Locate the cell with the specified text and output its (X, Y) center coordinate. 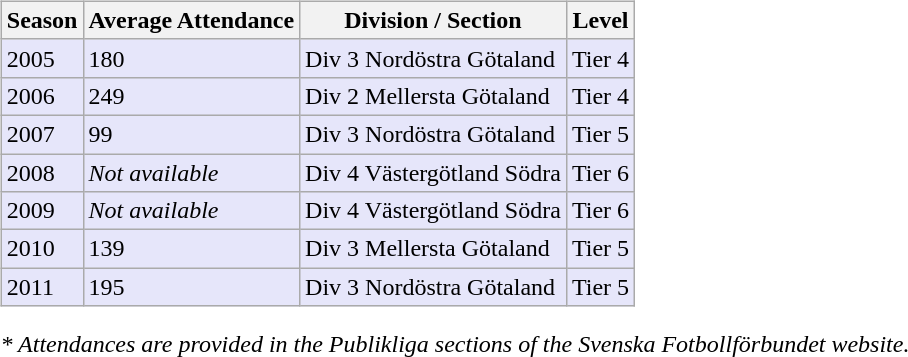
Division / Section (434, 20)
139 (192, 249)
Average Attendance (192, 20)
180 (192, 58)
195 (192, 287)
2007 (42, 134)
2006 (42, 96)
2011 (42, 287)
Div 2 Mellersta Götaland (434, 96)
2009 (42, 211)
Level (600, 20)
99 (192, 134)
2010 (42, 249)
Season (42, 20)
2005 (42, 58)
Div 3 Mellersta Götaland (434, 249)
249 (192, 96)
2008 (42, 173)
